Identify which cell holds the provided text, then report its (x, y) central coordinate. 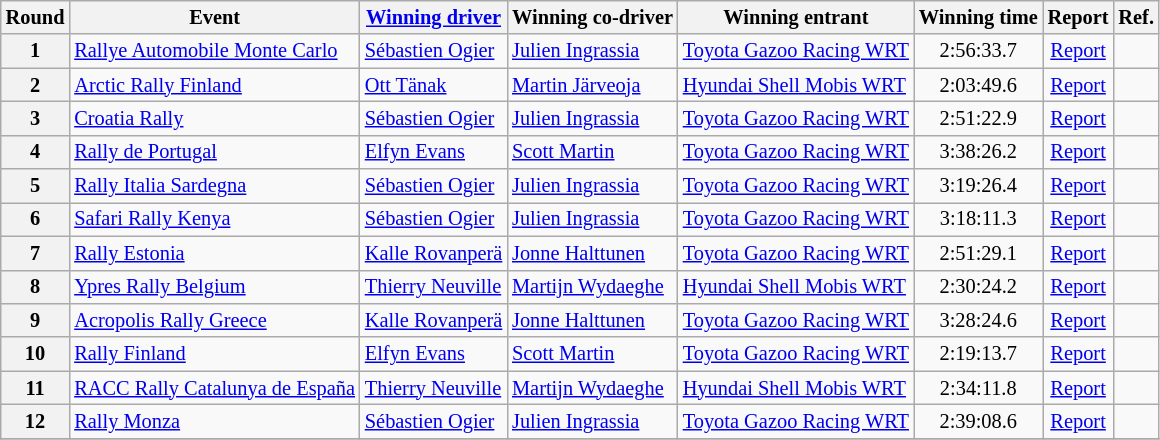
3:18:11.3 (978, 219)
2:51:29.1 (978, 253)
3 (36, 118)
Arctic Rally Finland (214, 85)
6 (36, 219)
Ypres Rally Belgium (214, 287)
Rally Estonia (214, 253)
RACC Rally Catalunya de España (214, 388)
8 (36, 287)
3:38:26.2 (978, 152)
1 (36, 51)
Round (36, 17)
2:39:08.6 (978, 421)
5 (36, 186)
Winning co-driver (592, 17)
11 (36, 388)
Martin Järveoja (592, 85)
7 (36, 253)
3:28:24.6 (978, 320)
2:30:24.2 (978, 287)
Winning time (978, 17)
Acropolis Rally Greece (214, 320)
Ott Tänak (434, 85)
Safari Rally Kenya (214, 219)
10 (36, 354)
2:34:11.8 (978, 388)
3:19:26.4 (978, 186)
Rallye Automobile Monte Carlo (214, 51)
Ref. (1136, 17)
2:19:13.7 (978, 354)
Winning driver (434, 17)
Rally Italia Sardegna (214, 186)
Rally de Portugal (214, 152)
Croatia Rally (214, 118)
2:51:22.9 (978, 118)
Rally Monza (214, 421)
Rally Finland (214, 354)
2:03:49.6 (978, 85)
2:56:33.7 (978, 51)
2 (36, 85)
Event (214, 17)
9 (36, 320)
4 (36, 152)
12 (36, 421)
Winning entrant (796, 17)
